Determine the (X, Y) coordinate at the center of the cell enclosing the given text.  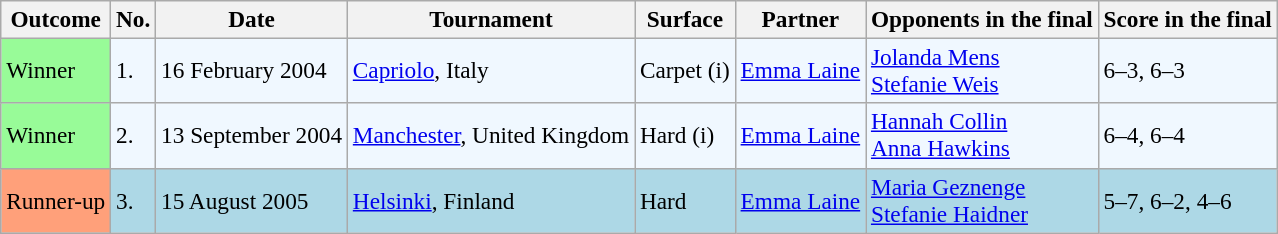
3. (134, 200)
Tournament (490, 19)
Hard (686, 200)
6–4, 6–4 (1188, 136)
2. (134, 136)
Score in the final (1188, 19)
Date (252, 19)
Capriolo, Italy (490, 70)
6–3, 6–3 (1188, 70)
Helsinki, Finland (490, 200)
Outcome (56, 19)
Maria Geznenge Stefanie Haidner (982, 200)
Partner (800, 19)
5–7, 6–2, 4–6 (1188, 200)
Hannah Collin Anna Hawkins (982, 136)
Hard (i) (686, 136)
Jolanda Mens Stefanie Weis (982, 70)
13 September 2004 (252, 136)
Opponents in the final (982, 19)
1. (134, 70)
Runner-up (56, 200)
Surface (686, 19)
Carpet (i) (686, 70)
Manchester, United Kingdom (490, 136)
16 February 2004 (252, 70)
15 August 2005 (252, 200)
No. (134, 19)
